Output the [x, y] coordinate of the center of the cell containing the given text.  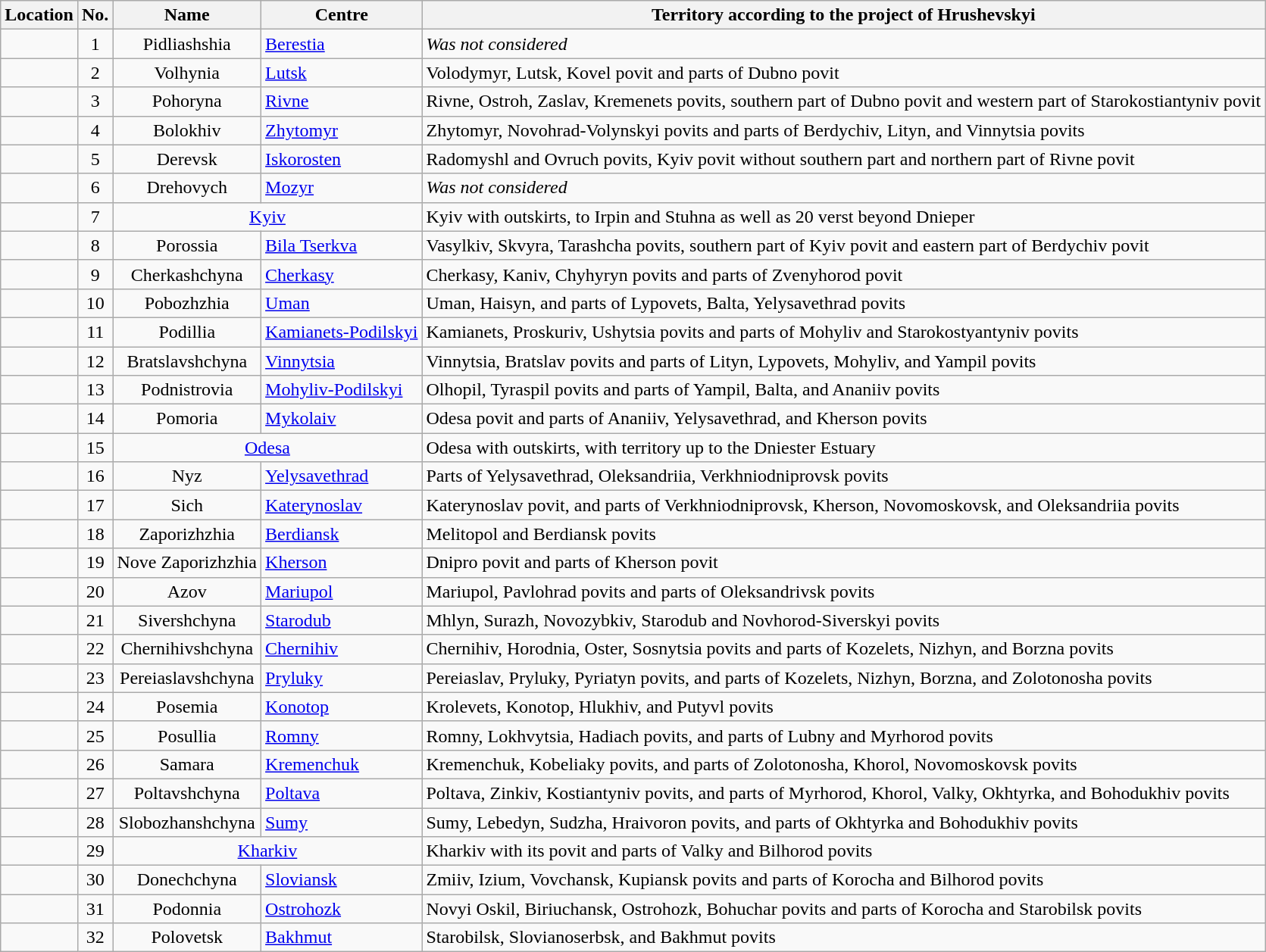
Novyi Oskil, Biriuchansk, Ostrohozk, Bohuchar povits and parts of Korocha and Starobilsk povits [844, 909]
Lutsk [342, 73]
Posullia [187, 735]
Derevsk [187, 159]
Sloviansk [342, 880]
24 [95, 707]
Vinnytsia [342, 361]
11 [95, 332]
Yelysavethrad [342, 476]
Kremenchuk [342, 764]
Pereiaslav, Pryluky, Pyriatyn povits, and parts of Kozelets, Nizhyn, Borzna, and Zolotonosha povits [844, 678]
Slobozhanshchyna [187, 822]
Bila Tserkva [342, 245]
Podonnia [187, 909]
Kyiv with outskirts, to Irpin and Stuhna as well as 20 verst beyond Dnieper [844, 217]
Poltavshchyna [187, 793]
No. [95, 15]
Zhytomyr [342, 130]
Romny [342, 735]
Olhopil, Tyraspil povits and parts of Yampil, Balta, and Ananiiv povits [844, 390]
Cherkasy, Kaniv, Chyhyryn povits and parts of Zvenyhorod povit [844, 274]
Odesa with outskirts, with territory up to the Dniester Estuary [844, 448]
Parts of Yelysavethrad, Oleksandriia, Verkhniodniprovsk povits [844, 476]
Pohoryna [187, 101]
Centre [342, 15]
Berdiansk [342, 534]
27 [95, 793]
Nyz [187, 476]
Melitopol and Berdiansk povits [844, 534]
18 [95, 534]
Volodymyr, Lutsk, Kovel povit and parts of Dubno povit [844, 73]
Odesa povit and parts of Ananiiv, Yelysavethrad, and Kherson povits [844, 419]
Mhlyn, Surazh, Novozybkiv, Starodub and Novhorod-Siverskyi povits [844, 620]
Pryluky [342, 678]
Polovetsk [187, 938]
Kharkiv [267, 851]
Mykolaiv [342, 419]
Chernihiv, Horodnia, Oster, Sosnytsia povits and parts of Kozelets, Nizhyn, and Borzna povits [844, 649]
12 [95, 361]
Samara [187, 764]
Mariupol, Pavlohrad povits and parts of Oleksandrivsk povits [844, 591]
Kyiv [267, 217]
Kamianets-Podilskyi [342, 332]
31 [95, 909]
Vinnytsia, Bratslav povits and parts of Lityn, Lypovets, Mohyliv, and Yampil povits [844, 361]
Bakhmut [342, 938]
Konotop [342, 707]
Chernihivshchyna [187, 649]
Nove Zaporizhzhia [187, 563]
8 [95, 245]
19 [95, 563]
Sivershchyna [187, 620]
Sich [187, 505]
Azov [187, 591]
23 [95, 678]
Mariupol [342, 591]
Mohyliv-Podilskyi [342, 390]
28 [95, 822]
Mozyr [342, 188]
Name [187, 15]
Berestia [342, 44]
Zhytomyr, Novohrad-Volynskyi povits and parts of Berdychiv, Lityn, and Vinnytsia povits [844, 130]
29 [95, 851]
Donechchyna [187, 880]
Ostrohozk [342, 909]
25 [95, 735]
Bratslavshchyna [187, 361]
Poltava, Zinkiv, Kostiantyniv povits, and parts of Myrhorod, Khorol, Valky, Okhtyrka, and Bohodukhiv povits [844, 793]
Kremenchuk, Kobeliaky povits, and parts of Zolotonosha, Khorol, Novomoskovsk povits [844, 764]
Porossia [187, 245]
Rivne [342, 101]
Posemia [187, 707]
Poltava [342, 793]
Kharkiv with its povit and parts of Valky and Bilhorod povits [844, 851]
Romny, Lokhvytsia, Hadiach povits, and parts of Lubny and Myrhorod povits [844, 735]
22 [95, 649]
4 [95, 130]
13 [95, 390]
Sumy, Lebedyn, Sudzha, Hraivoron povits, and parts of Okhtyrka and Bohodukhiv povits [844, 822]
30 [95, 880]
9 [95, 274]
Katerynoslav [342, 505]
Sumy [342, 822]
Pidliashshia [187, 44]
Uman, Haisyn, and parts of Lypovets, Balta, Yelysavethrad povits [844, 303]
Pereiaslavshchyna [187, 678]
14 [95, 419]
7 [95, 217]
6 [95, 188]
Zmiiv, Izium, Vovchansk, Kupiansk povits and parts of Korocha and Bilhorod povits [844, 880]
Location [39, 15]
Krolevets, Konotop, Hlukhiv, and Putyvl povits [844, 707]
3 [95, 101]
Iskorosten [342, 159]
2 [95, 73]
5 [95, 159]
16 [95, 476]
20 [95, 591]
Kherson [342, 563]
Starodub [342, 620]
Cherkashchyna [187, 274]
Vasylkiv, Skvyra, Tarashcha povits, southern part of Kyiv povit and eastern part of Berdychiv povit [844, 245]
Kamianets, Proskuriv, Ushytsia povits and parts of Mohyliv and Starokostyantyniv povits [844, 332]
Rivne, Ostroh, Zaslav, Kremenets povits, southern part of Dubno povit and western part of Starokostiantyniv povit [844, 101]
Volhynia [187, 73]
Odesa [267, 448]
Starobilsk, Slovianoserbsk, and Bakhmut povits [844, 938]
Uman [342, 303]
Zaporizhzhia [187, 534]
Podillia [187, 332]
21 [95, 620]
Pobozhzhia [187, 303]
Katerynoslav povit, and parts of Verkhniodniprovsk, Kherson, Novomoskovsk, and Oleksandriia povits [844, 505]
Territory according to the project of Hrushevskyi [844, 15]
Bolokhiv [187, 130]
Pomoria [187, 419]
Chernihiv [342, 649]
32 [95, 938]
26 [95, 764]
Drehovych [187, 188]
Radomyshl and Ovruch povits, Kyiv povit without southern part and northern part of Rivne povit [844, 159]
Podnistrovia [187, 390]
1 [95, 44]
10 [95, 303]
Dnipro povit and parts of Kherson povit [844, 563]
17 [95, 505]
Cherkasy [342, 274]
15 [95, 448]
